Scan for the cell matching the given text and deliver its (X, Y) coordinate at center. 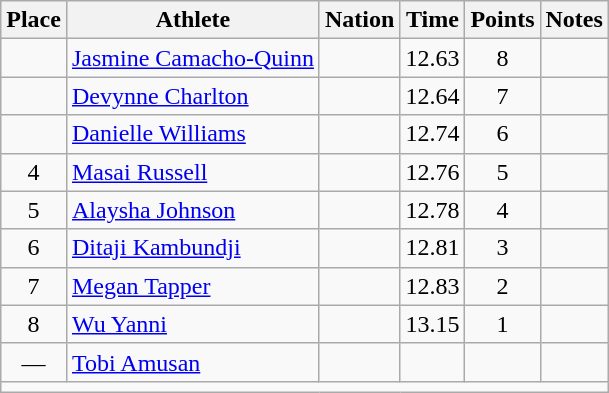
Time (432, 20)
12.83 (432, 286)
Ditaji Kambundji (192, 248)
2 (502, 286)
Danielle Williams (192, 134)
Nation (359, 20)
Notes (574, 20)
Devynne Charlton (192, 96)
Megan Tapper (192, 286)
12.63 (432, 58)
12.74 (432, 134)
12.81 (432, 248)
12.64 (432, 96)
1 (502, 324)
Tobi Amusan (192, 362)
12.76 (432, 172)
Alaysha Johnson (192, 210)
3 (502, 248)
Points (502, 20)
Jasmine Camacho-Quinn (192, 58)
Masai Russell (192, 172)
Wu Yanni (192, 324)
Place (34, 20)
Athlete (192, 20)
— (34, 362)
12.78 (432, 210)
13.15 (432, 324)
